Locate the cell with the specified text and output its [x, y] center coordinate. 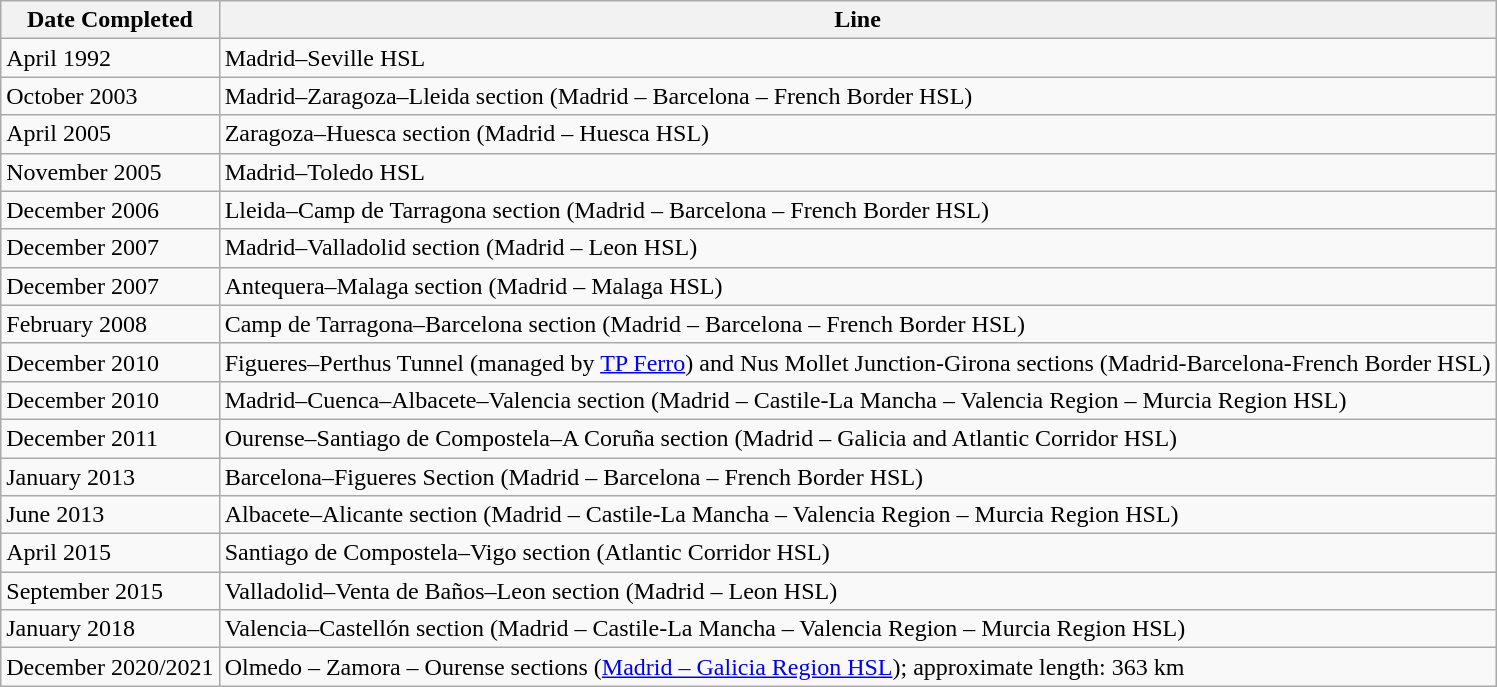
February 2008 [110, 324]
Figueres–Perthus Tunnel (managed by TP Ferro) and Nus Mollet Junction-Girona sections (Madrid-Barcelona-French Border HSL) [858, 362]
Madrid–Toledo HSL [858, 172]
January 2013 [110, 477]
Olmedo – Zamora – Ourense sections (Madrid – Galicia Region HSL); approximate length: 363 km [858, 667]
January 2018 [110, 629]
September 2015 [110, 591]
Camp de Tarragona–Barcelona section (Madrid – Barcelona – French Border HSL) [858, 324]
Madrid–Cuenca–Albacete–Valencia section (Madrid – Castile-La Mancha – Valencia Region – Murcia Region HSL) [858, 400]
December 2011 [110, 438]
April 2005 [110, 134]
December 2006 [110, 210]
December 2020/2021 [110, 667]
Lleida–Camp de Tarragona section (Madrid – Barcelona – French Border HSL) [858, 210]
Albacete–Alicante section (Madrid – Castile-La Mancha – Valencia Region – Murcia Region HSL) [858, 515]
Barcelona–Figueres Section (Madrid – Barcelona – French Border HSL) [858, 477]
April 1992 [110, 58]
Madrid–Valladolid section (Madrid – Leon HSL) [858, 248]
Madrid–Seville HSL [858, 58]
June 2013 [110, 515]
Valladolid–Venta de Baños–Leon section (Madrid – Leon HSL) [858, 591]
Date Completed [110, 20]
Zaragoza–Huesca section (Madrid – Huesca HSL) [858, 134]
November 2005 [110, 172]
Valencia–Castellón section (Madrid – Castile-La Mancha – Valencia Region – Murcia Region HSL) [858, 629]
Antequera–Malaga section (Madrid – Malaga HSL) [858, 286]
April 2015 [110, 553]
Madrid–Zaragoza–Lleida section (Madrid – Barcelona – French Border HSL) [858, 96]
October 2003 [110, 96]
Ourense–Santiago de Compostela–A Coruña section (Madrid – Galicia and Atlantic Corridor HSL) [858, 438]
Line [858, 20]
Santiago de Compostela–Vigo section (Atlantic Corridor HSL) [858, 553]
